Determine the [x, y] coordinate at the center of the cell enclosing the given text.  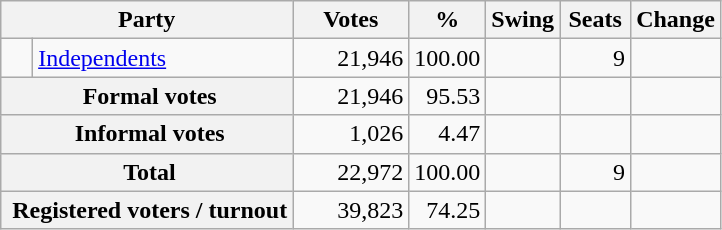
Party [147, 20]
Total [147, 172]
Independents [163, 58]
22,972 [351, 172]
Change [676, 20]
Swing [523, 20]
Seats [596, 20]
4.47 [448, 134]
Votes [351, 20]
74.25 [448, 210]
% [448, 20]
Formal votes [147, 96]
Informal votes [147, 134]
1,026 [351, 134]
Registered voters / turnout [147, 210]
95.53 [448, 96]
39,823 [351, 210]
